Capture the cell that displays the provided text and extract its [x, y] central coordinate. 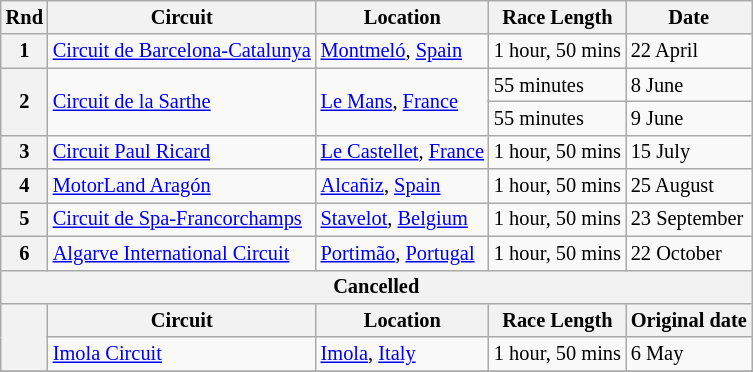
8 June [689, 85]
Circuit de Barcelona-Catalunya [182, 51]
Le Mans, France [402, 102]
Alcañiz, Spain [402, 186]
1 [24, 51]
Cancelled [376, 287]
Circuit de la Sarthe [182, 102]
Stavelot, Belgium [402, 219]
Montmeló, Spain [402, 51]
2 [24, 102]
25 August [689, 186]
22 October [689, 253]
Original date [689, 320]
4 [24, 186]
Circuit de Spa-Francorchamps [182, 219]
Le Castellet, France [402, 152]
6 May [689, 354]
6 [24, 253]
22 April [689, 51]
Rnd [24, 17]
Imola Circuit [182, 354]
Imola, Italy [402, 354]
23 September [689, 219]
15 July [689, 152]
Circuit Paul Ricard [182, 152]
Date [689, 17]
9 June [689, 118]
MotorLand Aragón [182, 186]
5 [24, 219]
Portimão, Portugal [402, 253]
3 [24, 152]
Algarve International Circuit [182, 253]
